Determine the [x, y] coordinate at the center of the cell enclosing the given text.  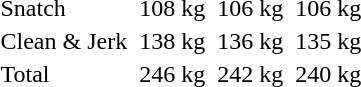
138 kg [172, 41]
136 kg [250, 41]
